Search for the cell housing the specified text and yield its (X, Y) center coordinate. 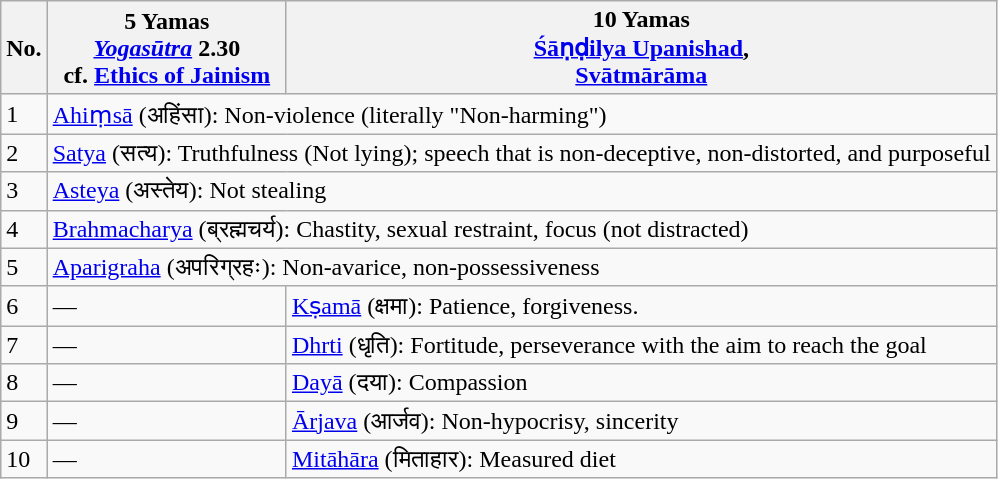
Ahiṃsā (अहिंसा): Non-violence (literally "Non-harming") (522, 114)
Aparigraha (अपरिग्रहः): Non-avarice, non-possessiveness (522, 267)
Mitāhāra (मिताहार): Measured diet (641, 459)
Satya (सत्य): Truthfulness (Not lying); speech that is non-deceptive, non-distorted, and purposeful (522, 153)
No. (24, 48)
Dayā (दया): Compassion (641, 383)
7 (24, 345)
Kṣamā (क्षमा): Patience, forgiveness. (641, 306)
2 (24, 153)
Ārjava (आर्जव): Non-hypocrisy, sincerity (641, 421)
3 (24, 191)
Asteya (अस्तेय): Not stealing (522, 191)
9 (24, 421)
10 YamasŚāṇḍilya Upanishad,Svātmārāma (641, 48)
6 (24, 306)
5 YamasYogasūtra 2.30cf. Ethics of Jainism (166, 48)
Brahmacharya (ब्रह्मचर्य): Chastity, sexual restraint, focus (not distracted) (522, 229)
10 (24, 459)
8 (24, 383)
Dhrti (धृति): Fortitude, perseverance with the aim to reach the goal (641, 345)
1 (24, 114)
5 (24, 267)
4 (24, 229)
